Determine the (x, y) coordinate at the center of the cell enclosing the given text.  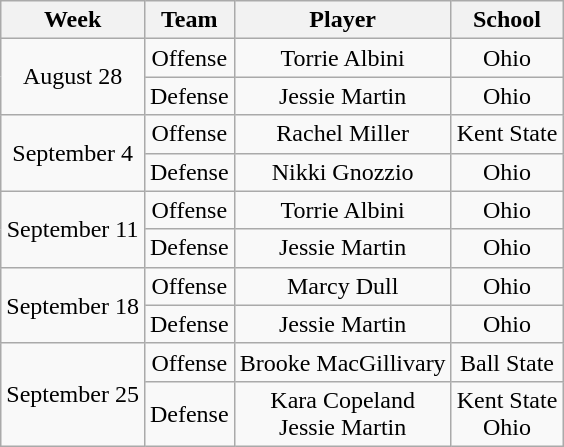
Ball State (507, 362)
Kara CopelandJessie Martin (342, 414)
Team (189, 20)
Rachel Miller (342, 134)
Week (73, 20)
September 11 (73, 229)
September 18 (73, 305)
Player (342, 20)
Kent StateOhio (507, 414)
School (507, 20)
Nikki Gnozzio (342, 172)
August 28 (73, 77)
September 25 (73, 394)
Marcy Dull (342, 286)
Brooke MacGillivary (342, 362)
September 4 (73, 153)
Kent State (507, 134)
